Detect which cell encompasses the target text, then output its [x, y] center coordinate. 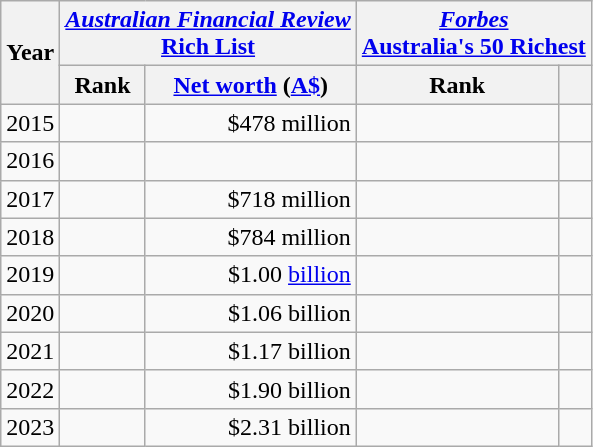
$784 million [250, 237]
$2.31 billion [250, 427]
2020 [30, 313]
Year [30, 52]
$1.90 billion [250, 389]
$1.17 billion [250, 351]
ForbesAustralia's 50 Richest [474, 34]
$718 million [250, 199]
2021 [30, 351]
$1.06 billion [250, 313]
2023 [30, 427]
$1.00 billion [250, 275]
2015 [30, 123]
Net worth (A$) [250, 85]
2019 [30, 275]
$478 million [250, 123]
2022 [30, 389]
2017 [30, 199]
2016 [30, 161]
Australian Financial ReviewRich List [208, 34]
2018 [30, 237]
